Determine the [X, Y] coordinate at the center of the cell enclosing the given text.  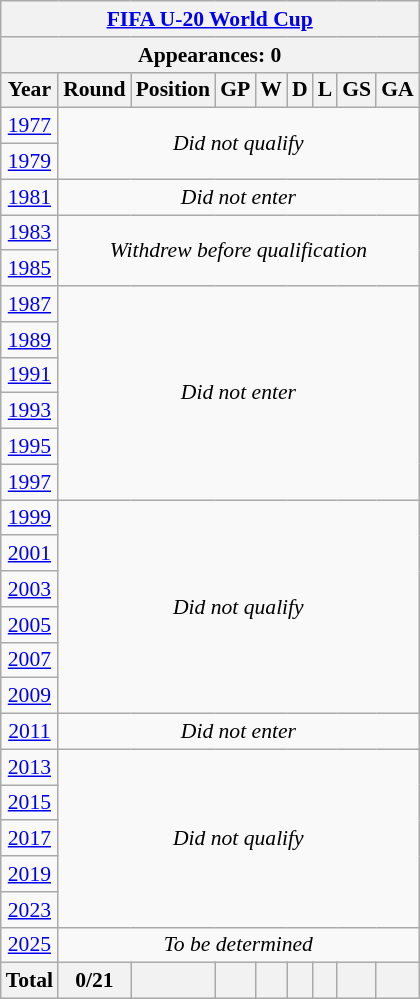
Withdrew before qualification [238, 250]
D [300, 90]
2019 [30, 874]
W [271, 90]
1999 [30, 518]
Total [30, 981]
1997 [30, 482]
To be determined [238, 945]
0/21 [94, 981]
1979 [30, 162]
1977 [30, 126]
2011 [30, 732]
2025 [30, 945]
2007 [30, 660]
2013 [30, 767]
2017 [30, 839]
Appearances: 0 [210, 55]
2015 [30, 803]
Round [94, 90]
L [326, 90]
Position [173, 90]
1993 [30, 411]
1983 [30, 233]
GS [356, 90]
2005 [30, 625]
FIFA U-20 World Cup [210, 19]
1991 [30, 375]
1995 [30, 447]
1981 [30, 197]
1985 [30, 269]
GP [235, 90]
2003 [30, 589]
GA [398, 90]
1987 [30, 304]
2001 [30, 554]
2009 [30, 696]
2023 [30, 910]
1989 [30, 340]
Year [30, 90]
